Extract the [X, Y] coordinate from the center of the cell holding the provided text.  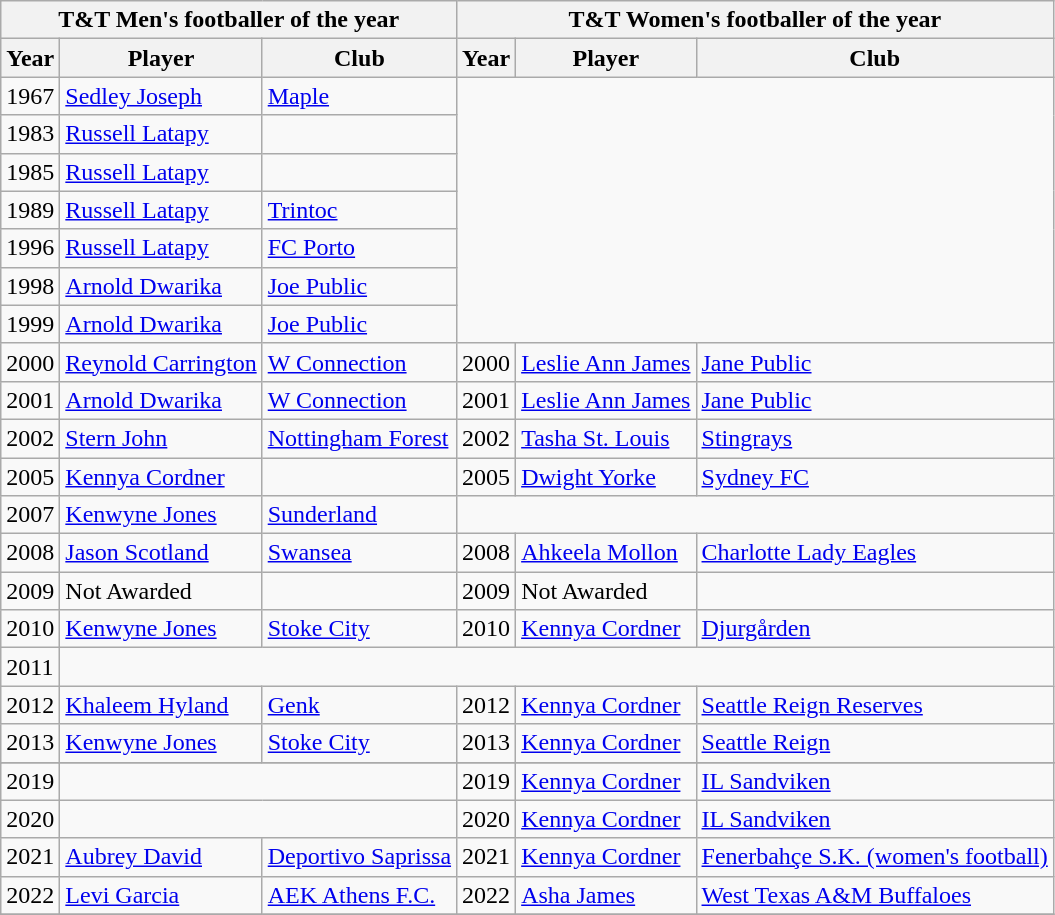
Tasha St. Louis [606, 438]
1989 [30, 210]
Djurgården [874, 629]
Trintoc [359, 210]
Sedley Joseph [161, 96]
1985 [30, 172]
Deportivo Saprissa [359, 857]
T&T Men's footballer of the year [229, 20]
Sydney FC [874, 477]
Aubrey David [161, 857]
1999 [30, 324]
2011 [30, 667]
2007 [30, 515]
Khaleem Hyland [161, 705]
Stingrays [874, 438]
Stern John [161, 438]
FC Porto [359, 248]
Fenerbahçe S.K. (women's football) [874, 857]
Sunderland [359, 515]
Dwight Yorke [606, 477]
Ahkeela Mollon [606, 553]
West Texas A&M Buffaloes [874, 895]
Asha James [606, 895]
Maple [359, 96]
Genk [359, 705]
1983 [30, 134]
1967 [30, 96]
Nottingham Forest [359, 438]
Reynold Carrington [161, 362]
Jason Scotland [161, 553]
AEK Athens F.C. [359, 895]
Seattle Reign Reserves [874, 705]
Seattle Reign [874, 743]
Swansea [359, 553]
Levi Garcia [161, 895]
T&T Women's footballer of the year [756, 20]
Charlotte Lady Eagles [874, 553]
1996 [30, 248]
1998 [30, 286]
